For the text-containing cell, return its midpoint in (X, Y) coordinate format. 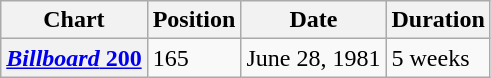
Duration (438, 20)
Billboard 200 (74, 58)
5 weeks (438, 58)
Position (194, 20)
Chart (74, 20)
165 (194, 58)
June 28, 1981 (314, 58)
Date (314, 20)
